Find where the given text appears and provide that cell's center as [X, Y] coordinate. 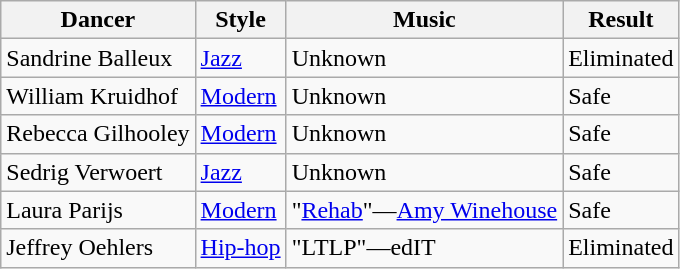
Laura Parijs [98, 210]
"LTLP"—edIT [424, 248]
Hip-hop [240, 248]
Dancer [98, 20]
Jeffrey Oehlers [98, 248]
Style [240, 20]
Sandrine Balleux [98, 58]
William Kruidhof [98, 96]
Sedrig Verwoert [98, 172]
Music [424, 20]
Result [621, 20]
"Rehab"—Amy Winehouse [424, 210]
Rebecca Gilhooley [98, 134]
